Detect which cell encompasses the target text, then output its [X, Y] center coordinate. 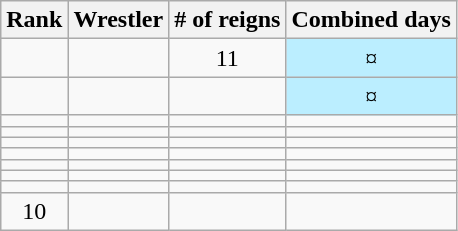
# of reigns [228, 20]
10 [34, 211]
Rank [34, 20]
Wrestler [118, 20]
11 [228, 58]
Combined days [371, 20]
